Identify which cell holds the provided text, then report its [x, y] central coordinate. 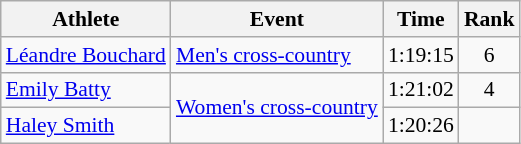
Athlete [86, 19]
Event [277, 19]
Men's cross-country [277, 55]
4 [490, 90]
Haley Smith [86, 126]
Emily Batty [86, 90]
1:20:26 [421, 126]
Women's cross-country [277, 108]
1:21:02 [421, 90]
Time [421, 19]
Léandre Bouchard [86, 55]
Rank [490, 19]
6 [490, 55]
1:19:15 [421, 55]
